Return [X, Y] of the center of cell containing provided text 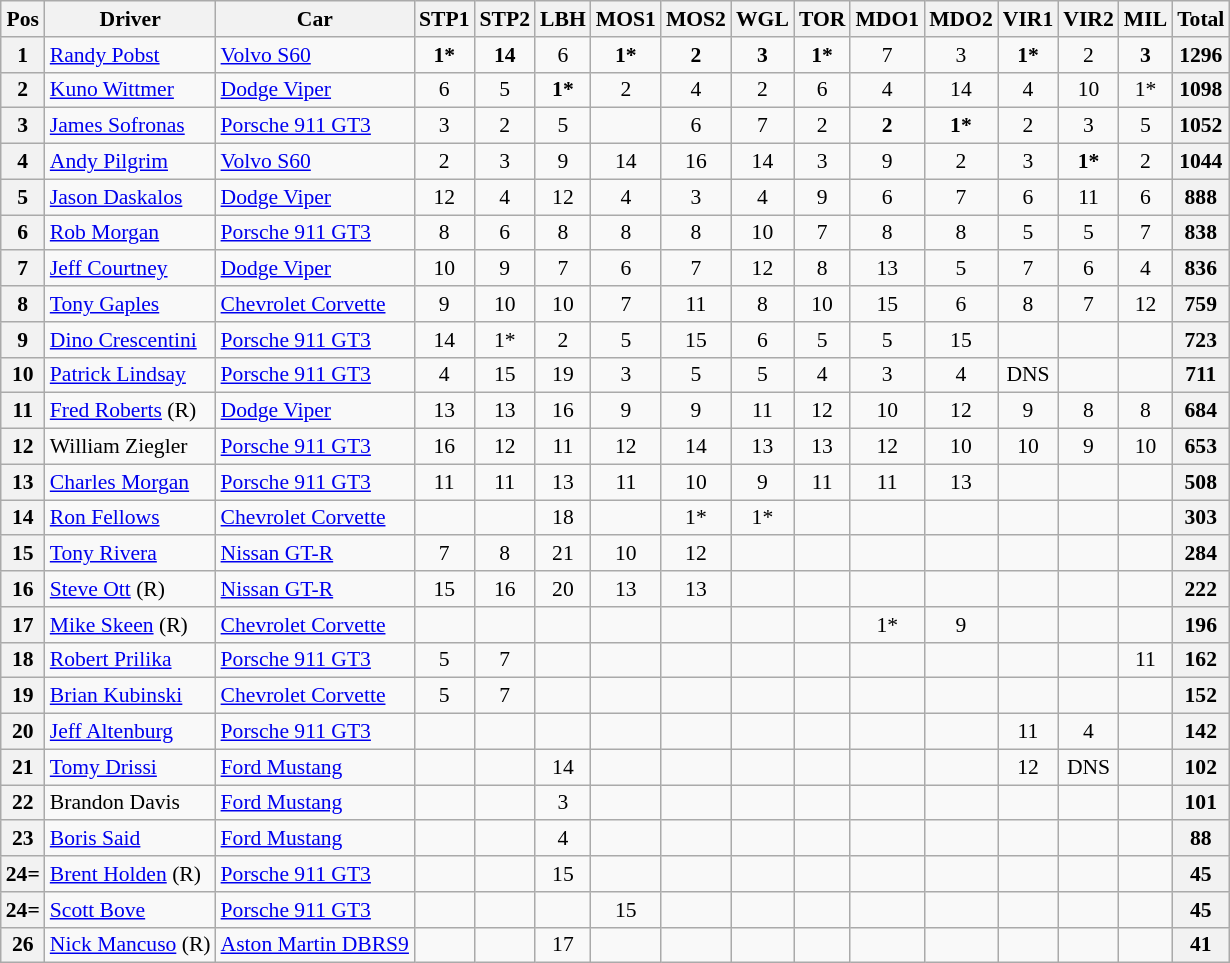
Tony Rivera [130, 554]
Car [315, 19]
Randy Pobst [130, 55]
Ron Fellows [130, 518]
88 [1200, 839]
Steve Ott (R) [130, 589]
508 [1200, 482]
723 [1200, 340]
Tomy Drissi [130, 767]
MDO1 [887, 19]
Aston Martin DBRS9 [315, 945]
759 [1200, 304]
Brian Kubinski [130, 696]
102 [1200, 767]
22 [23, 803]
1296 [1200, 55]
Dino Crescentini [130, 340]
LBH [563, 19]
Brent Holden (R) [130, 874]
STP2 [506, 19]
MIL [1146, 19]
101 [1200, 803]
MOS1 [626, 19]
Rob Morgan [130, 233]
152 [1200, 696]
MOS2 [696, 19]
1052 [1200, 126]
TOR [822, 19]
1098 [1200, 90]
VIR1 [1028, 19]
Mike Skeen (R) [130, 625]
William Ziegler [130, 447]
Tony Gaples [130, 304]
Jason Daskalos [130, 197]
Nick Mancuso (R) [130, 945]
222 [1200, 589]
23 [23, 839]
VIR2 [1088, 19]
142 [1200, 732]
Brandon Davis [130, 803]
162 [1200, 660]
STP1 [444, 19]
Boris Said [130, 839]
MDO2 [961, 19]
Andy Pilgrim [130, 162]
41 [1200, 945]
284 [1200, 554]
Scott Bove [130, 910]
Total [1200, 19]
Robert Prilika [130, 660]
Driver [130, 19]
303 [1200, 518]
836 [1200, 269]
Patrick Lindsay [130, 375]
196 [1200, 625]
838 [1200, 233]
James Sofronas [130, 126]
WGL [762, 19]
Pos [23, 19]
Charles Morgan [130, 482]
1 [23, 55]
1044 [1200, 162]
Jeff Altenburg [130, 732]
711 [1200, 375]
Kuno Wittmer [130, 90]
653 [1200, 447]
26 [23, 945]
684 [1200, 411]
Fred Roberts (R) [130, 411]
888 [1200, 197]
Jeff Courtney [130, 269]
